From the cell containing the given text, extract its center point as (X, Y) coordinate. 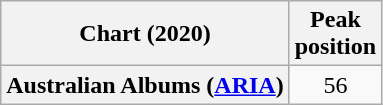
Peakposition (335, 34)
56 (335, 85)
Australian Albums (ARIA) (145, 85)
Chart (2020) (145, 34)
